Pinpoint the cell where the given text exists, returning its [x, y] midpoint coordinate. 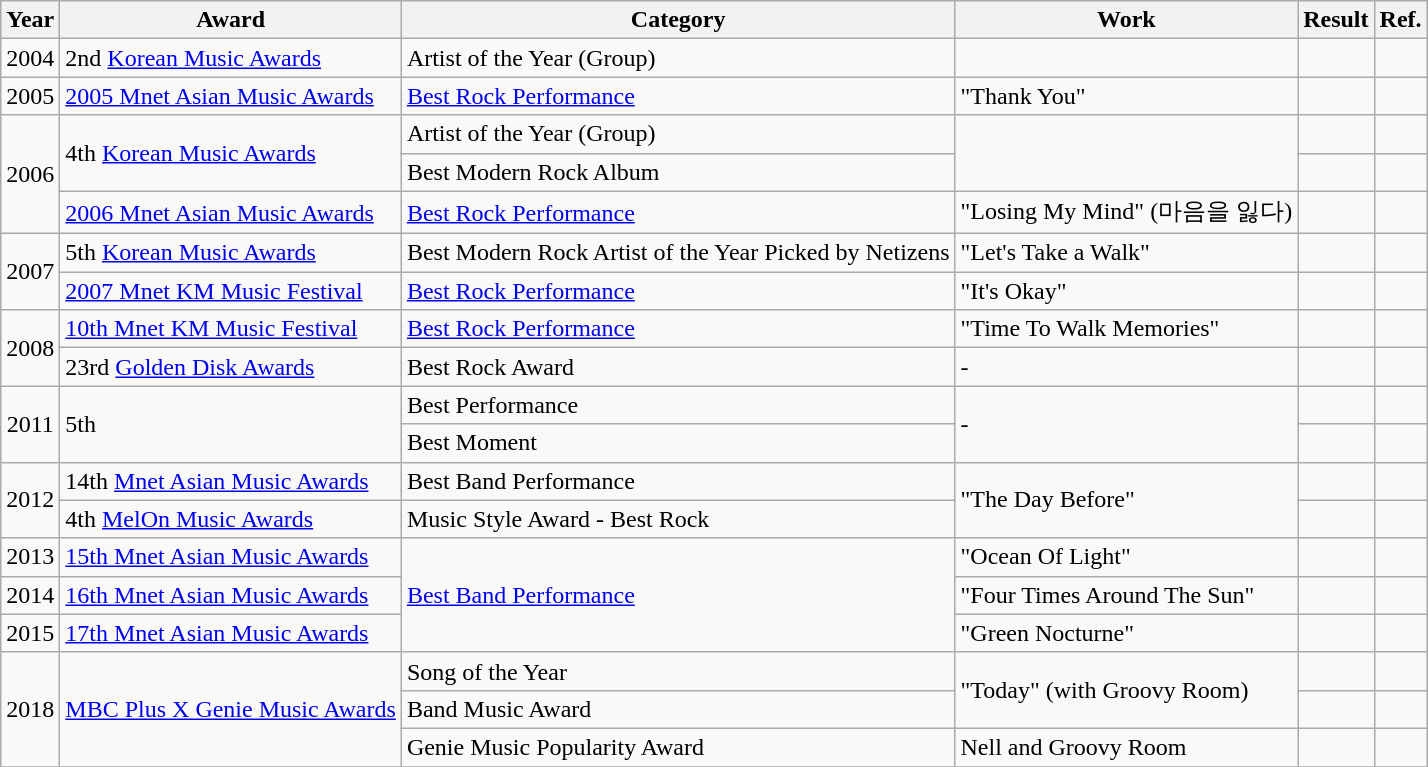
Best Performance [678, 405]
2012 [30, 500]
2011 [30, 424]
Best Rock Award [678, 367]
Best Moment [678, 443]
Result [1336, 20]
2006 Mnet Asian Music Awards [231, 212]
2008 [30, 348]
2013 [30, 557]
"Let's Take a Walk" [1126, 253]
2005 [30, 96]
Best Modern Rock Album [678, 172]
MBC Plus X Genie Music Awards [231, 709]
2007 [30, 272]
2015 [30, 633]
Best Modern Rock Artist of the Year Picked by Netizens [678, 253]
"Today" (with Groovy Room) [1126, 690]
"Time To Walk Memories" [1126, 329]
Music Style Award - Best Rock [678, 519]
4th Korean Music Awards [231, 153]
14th Mnet Asian Music Awards [231, 481]
"Losing My Mind" (마음을 잃다) [1126, 212]
Genie Music Popularity Award [678, 747]
Ref. [1400, 20]
Nell and Groovy Room [1126, 747]
2004 [30, 58]
15th Mnet Asian Music Awards [231, 557]
5th Korean Music Awards [231, 253]
5th [231, 424]
16th Mnet Asian Music Awards [231, 595]
"Thank You" [1126, 96]
Category [678, 20]
Song of the Year [678, 671]
4th MelOn Music Awards [231, 519]
"Four Times Around The Sun" [1126, 595]
10th Mnet KM Music Festival [231, 329]
2018 [30, 709]
23rd Golden Disk Awards [231, 367]
"It's Okay" [1126, 291]
Year [30, 20]
"Ocean Of Light" [1126, 557]
2005 Mnet Asian Music Awards [231, 96]
Award [231, 20]
17th Mnet Asian Music Awards [231, 633]
2007 Mnet KM Music Festival [231, 291]
"Green Nocturne" [1126, 633]
2nd Korean Music Awards [231, 58]
2014 [30, 595]
2006 [30, 174]
Band Music Award [678, 709]
Work [1126, 20]
"The Day Before" [1126, 500]
